Return the (X, Y) coordinate for the center point of the cell that contains the specified text.  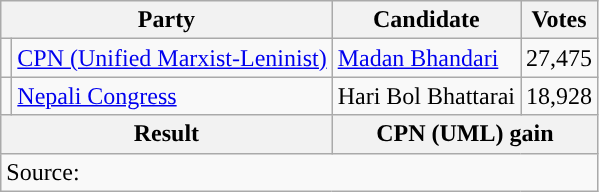
Hari Bol Bhattarai (426, 96)
18,928 (560, 96)
Candidate (426, 20)
Result (166, 134)
CPN (Unified Marxist-Leninist) (172, 58)
Nepali Congress (172, 96)
Votes (560, 20)
Party (166, 20)
Source: (300, 172)
Madan Bhandari (426, 58)
CPN (UML) gain (464, 134)
27,475 (560, 58)
